Provide the (x, y) coordinate of the cell's center where the given text is located.  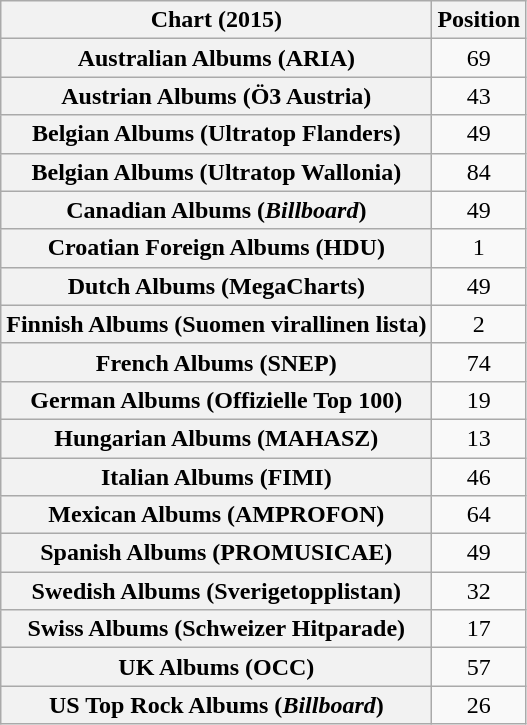
43 (479, 96)
46 (479, 477)
64 (479, 515)
US Top Rock Albums (Billboard) (216, 705)
Australian Albums (ARIA) (216, 58)
Croatian Foreign Albums (HDU) (216, 248)
Belgian Albums (Ultratop Wallonia) (216, 172)
Chart (2015) (216, 20)
German Albums (Offizielle Top 100) (216, 400)
Mexican Albums (AMPROFON) (216, 515)
Swiss Albums (Schweizer Hitparade) (216, 629)
1 (479, 248)
57 (479, 667)
Canadian Albums (Billboard) (216, 210)
UK Albums (OCC) (216, 667)
French Albums (SNEP) (216, 362)
17 (479, 629)
Swedish Albums (Sverigetopplistan) (216, 591)
Austrian Albums (Ö3 Austria) (216, 96)
Dutch Albums (MegaCharts) (216, 286)
69 (479, 58)
74 (479, 362)
84 (479, 172)
19 (479, 400)
Position (479, 20)
26 (479, 705)
13 (479, 438)
Belgian Albums (Ultratop Flanders) (216, 134)
2 (479, 324)
Finnish Albums (Suomen virallinen lista) (216, 324)
Spanish Albums (PROMUSICAE) (216, 553)
32 (479, 591)
Hungarian Albums (MAHASZ) (216, 438)
Italian Albums (FIMI) (216, 477)
